Locate the cell with the specified text and output its [X, Y] center coordinate. 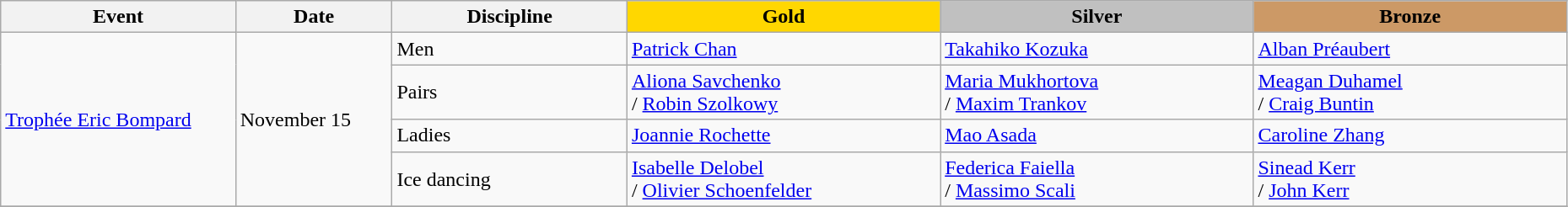
Isabelle Delobel / Olivier Schoenfelder [783, 178]
Gold [783, 17]
Discipline [509, 17]
Mao Asada [1097, 135]
Men [509, 49]
Trophée Eric Bompard [118, 119]
Maria Mukhortova / Maxim Trankov [1097, 93]
Caroline Zhang [1410, 135]
Ladies [509, 135]
Pairs [509, 93]
Meagan Duhamel / Craig Buntin [1410, 93]
Patrick Chan [783, 49]
Takahiko Kozuka [1097, 49]
Alban Préaubert [1410, 49]
Date [314, 17]
Bronze [1410, 17]
Event [118, 17]
Ice dancing [509, 178]
November 15 [314, 119]
Silver [1097, 17]
Federica Faiella / Massimo Scali [1097, 178]
Aliona Savchenko / Robin Szolkowy [783, 93]
Sinead Kerr / John Kerr [1410, 178]
Joannie Rochette [783, 135]
